Extract the [x, y] coordinate from the center of the cell holding the provided text.  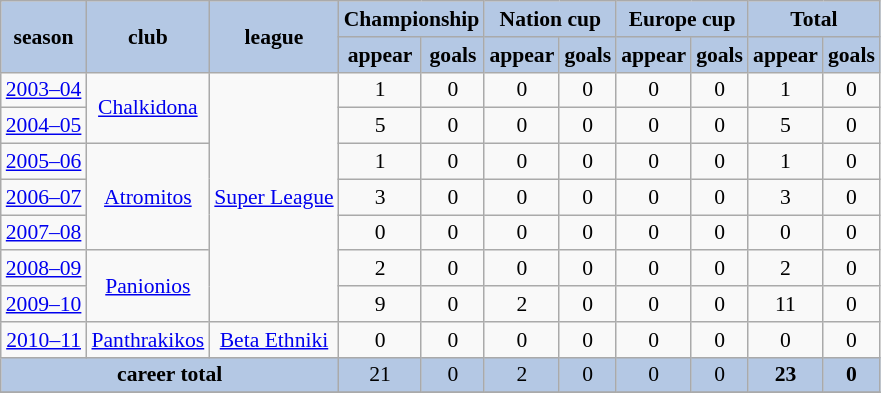
2008–09 [44, 269]
Panionios [148, 286]
season [44, 36]
Championship [412, 19]
club [148, 36]
Beta Ethniki [274, 340]
2010–11 [44, 340]
2005–06 [44, 162]
league [274, 36]
2009–10 [44, 304]
2003–04 [44, 90]
Atromitos [148, 198]
21 [380, 375]
23 [786, 375]
9 [380, 304]
Europe cup [682, 19]
2007–08 [44, 233]
career total [170, 375]
Super League [274, 196]
Panthrakikos [148, 340]
11 [786, 304]
Chalkidona [148, 108]
2006–07 [44, 197]
Nation cup [550, 19]
Total [814, 19]
2004–05 [44, 126]
